Scan for the cell matching the given text and deliver its [X, Y] coordinate at center. 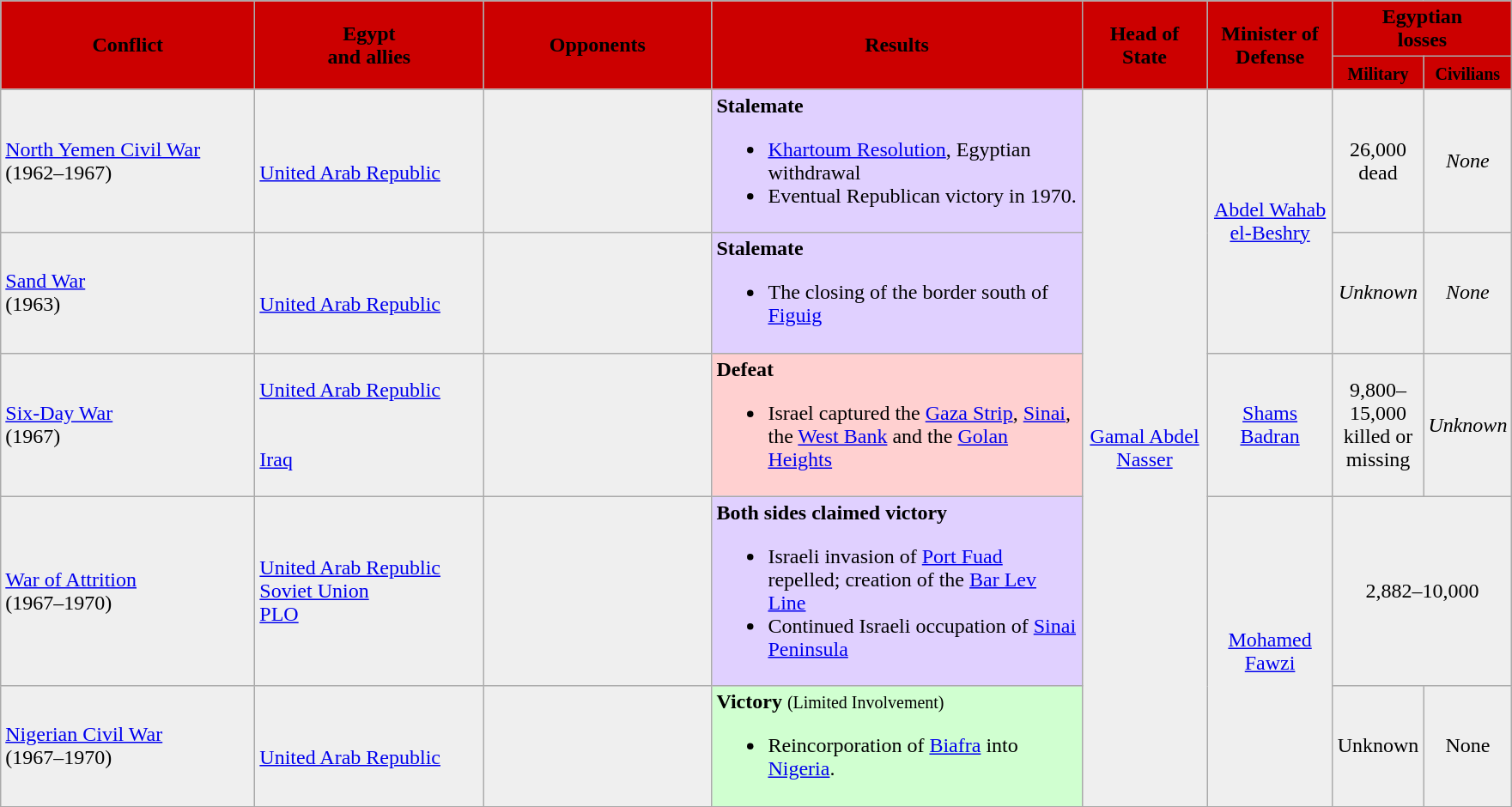
United Arab Republic Iraq [369, 424]
StalemateKhartoum Resolution, Egyptian withdrawalEventual Republican victory in 1970. [896, 161]
2,882–10,000 [1422, 591]
Civilians [1468, 73]
United Arab Republic Soviet Union PLO [369, 591]
Opponents [598, 45]
North Yemen Civil War(1962–1967) [128, 161]
Mohamed Fawzi [1270, 651]
Victory (Limited Involvement)Reincorporation of Biafra into Nigeria. [896, 746]
DefeatIsrael captured the Gaza Strip, Sinai, the West Bank and the Golan Heights [896, 424]
Abdel Wahab el-Beshry [1270, 221]
9,800–15,000 killed or missing [1378, 424]
Both sides claimed victoryIsraeli invasion of Port Fuad repelled; creation of the Bar Lev LineContinued Israeli occupation of Sinai Peninsula [896, 591]
26,000 dead [1378, 161]
Minister ofDefense [1270, 45]
Nigerian Civil War(1967–1970) [128, 746]
Six-Day War (1967) [128, 424]
Egyptianlosses [1422, 29]
Military [1378, 73]
Head of State [1145, 45]
Conflict [128, 45]
Sand War(1963) [128, 293]
Results [896, 45]
Gamal Abdel Nasser [1145, 448]
War of Attrition (1967–1970) [128, 591]
Shams Badran [1270, 424]
StalemateThe closing of the border south of Figuig [896, 293]
Egyptand allies [369, 45]
